Provide the (x, y) coordinate of the cell's center where the given text is located.  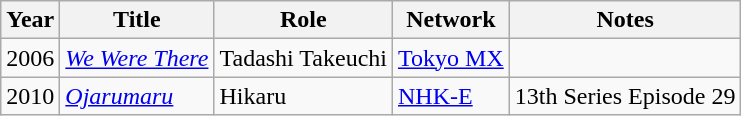
Title (137, 20)
Ojarumaru (137, 96)
Year (30, 20)
Tokyo MX (452, 58)
Network (452, 20)
Hikaru (304, 96)
2006 (30, 58)
2010 (30, 96)
13th Series Episode 29 (625, 96)
Role (304, 20)
Notes (625, 20)
Tadashi Takeuchi (304, 58)
We Were There (137, 58)
NHK-E (452, 96)
